Provide the (x, y) coordinate of the cell's center where the given text is located.  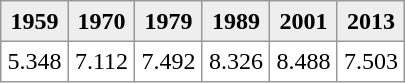
5.348 (35, 61)
7.492 (169, 61)
1989 (236, 21)
8.488 (304, 61)
7.112 (102, 61)
8.326 (236, 61)
1979 (169, 21)
1959 (35, 21)
2001 (304, 21)
1970 (102, 21)
7.503 (371, 61)
2013 (371, 21)
